Determine the [X, Y] coordinate at the center of the cell enclosing the given text.  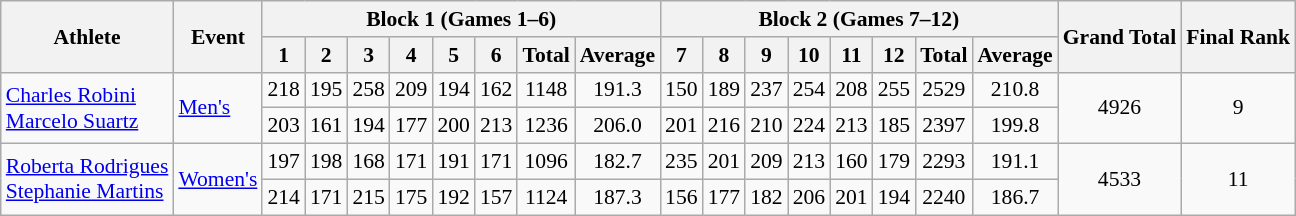
254 [810, 90]
4 [412, 55]
160 [852, 162]
150 [682, 90]
Block 1 (Games 1–6) [461, 19]
186.7 [1014, 197]
157 [496, 197]
1096 [546, 162]
Roberta RodriguesStephanie Martins [88, 180]
4533 [1120, 180]
198 [326, 162]
237 [766, 90]
210 [766, 126]
210.8 [1014, 90]
191.3 [618, 90]
162 [496, 90]
7 [682, 55]
10 [810, 55]
218 [284, 90]
206.0 [618, 126]
2 [326, 55]
Final Rank [1238, 36]
203 [284, 126]
199.8 [1014, 126]
1 [284, 55]
5 [454, 55]
182 [766, 197]
185 [894, 126]
Grand Total [1120, 36]
2529 [944, 90]
2293 [944, 162]
208 [852, 90]
8 [724, 55]
4926 [1120, 108]
1148 [546, 90]
168 [368, 162]
195 [326, 90]
161 [326, 126]
197 [284, 162]
191.1 [1014, 162]
6 [496, 55]
Event [218, 36]
214 [284, 197]
Men's [218, 108]
216 [724, 126]
235 [682, 162]
192 [454, 197]
3 [368, 55]
255 [894, 90]
189 [724, 90]
175 [412, 197]
Athlete [88, 36]
215 [368, 197]
1124 [546, 197]
156 [682, 197]
1236 [546, 126]
206 [810, 197]
Charles RobiniMarcelo Suartz [88, 108]
179 [894, 162]
Block 2 (Games 7–12) [859, 19]
182.7 [618, 162]
258 [368, 90]
187.3 [618, 197]
2397 [944, 126]
Women's [218, 180]
12 [894, 55]
200 [454, 126]
2240 [944, 197]
224 [810, 126]
191 [454, 162]
